For the text-containing cell, return its midpoint in (x, y) coordinate format. 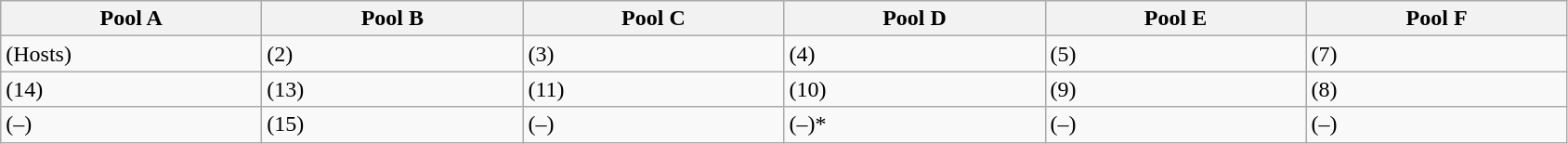
(–)* (914, 124)
Pool C (654, 19)
(8) (1436, 89)
(15) (392, 124)
Pool F (1436, 19)
Pool E (1176, 19)
(10) (914, 89)
Pool B (392, 19)
(3) (654, 54)
(9) (1176, 89)
(5) (1176, 54)
(4) (914, 54)
(11) (654, 89)
(Hosts) (132, 54)
(7) (1436, 54)
(14) (132, 89)
(13) (392, 89)
(2) (392, 54)
Pool D (914, 19)
Pool A (132, 19)
